Detect which cell encompasses the target text, then output its [x, y] center coordinate. 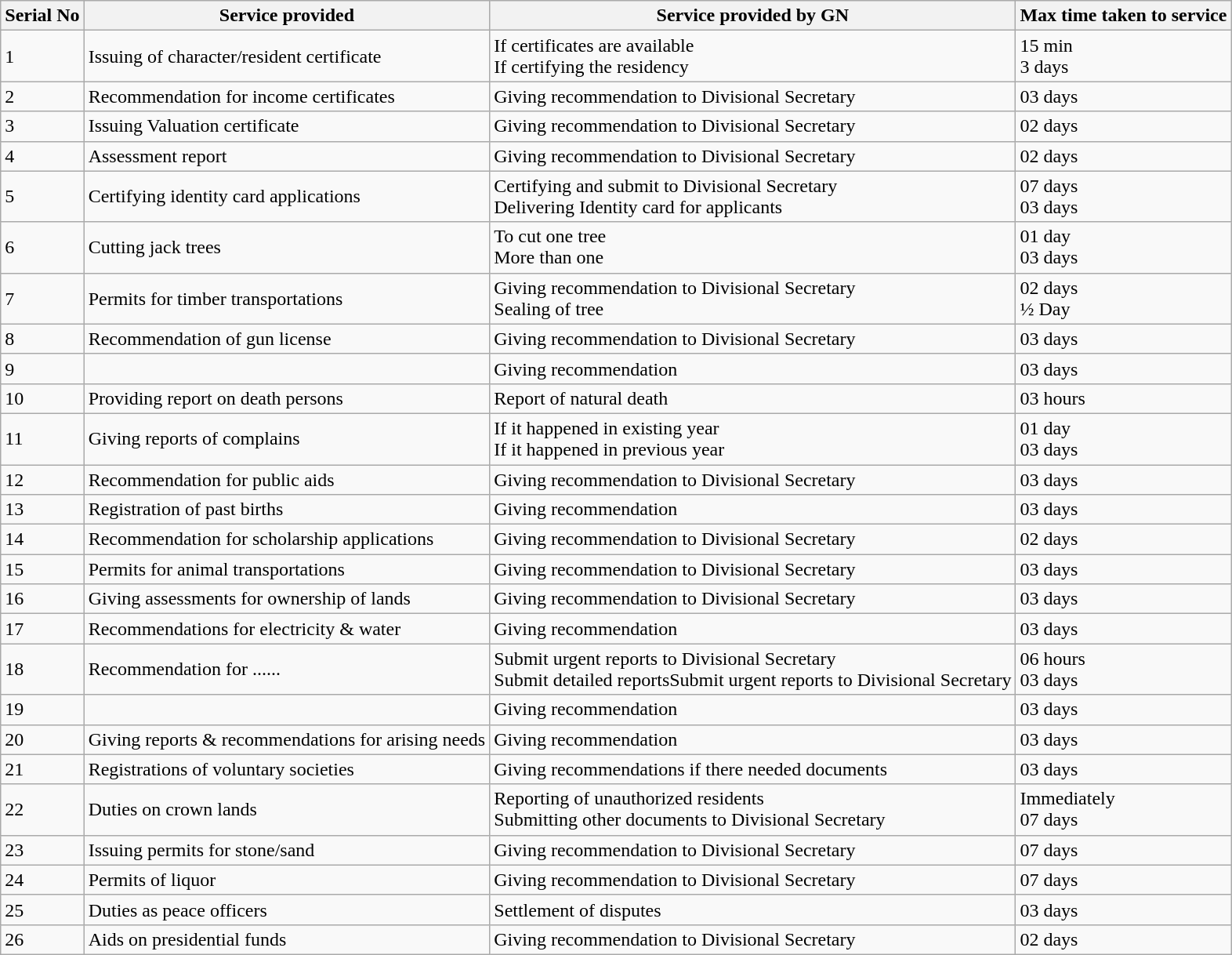
If certificates are availableIf certifying the residency [752, 56]
Issuing Valuation certificate [287, 126]
Registrations of voluntary societies [287, 769]
12 [42, 479]
21 [42, 769]
4 [42, 156]
Giving reports & recommendations for arising needs [287, 739]
Issuing of character/resident certificate [287, 56]
15 [42, 569]
Assessment report [287, 156]
14 [42, 539]
Recommendation for scholarship applications [287, 539]
07 days03 days [1124, 196]
16 [42, 599]
Settlement of disputes [752, 910]
Giving reports of complains [287, 439]
Issuing permits for stone/sand [287, 850]
06 hours03 days [1124, 670]
1 [42, 56]
Immediately07 days [1124, 809]
Service provided [287, 16]
Submit urgent reports to Divisional SecretarySubmit detailed reportsSubmit urgent reports to Divisional Secretary [752, 670]
Aids on presidential funds [287, 939]
Giving recommendation to Divisional SecretarySealing of tree [752, 298]
Recommendation for ...... [287, 670]
26 [42, 939]
23 [42, 850]
To cut one treeMore than one [752, 248]
Duties on crown lands [287, 809]
Report of natural death [752, 398]
8 [42, 339]
24 [42, 880]
9 [42, 369]
3 [42, 126]
Duties as peace officers [287, 910]
22 [42, 809]
13 [42, 510]
2 [42, 96]
Permits for timber transportations [287, 298]
18 [42, 670]
Cutting jack trees [287, 248]
03 hours [1124, 398]
Recommendation for public aids [287, 479]
17 [42, 629]
25 [42, 910]
Registration of past births [287, 510]
10 [42, 398]
11 [42, 439]
Permits of liquor [287, 880]
Providing report on death persons [287, 398]
Certifying identity card applications [287, 196]
Serial No [42, 16]
Recommendation of gun license [287, 339]
If it happened in existing yearIf it happened in previous year [752, 439]
5 [42, 196]
Permits for animal transportations [287, 569]
Giving recommendations if there needed documents [752, 769]
Recommendation for income certificates [287, 96]
Max time taken to service [1124, 16]
Certifying and submit to Divisional SecretaryDelivering Identity card for applicants [752, 196]
02 days½ Day [1124, 298]
15 min3 days [1124, 56]
Service provided by GN [752, 16]
7 [42, 298]
Giving assessments for ownership of lands [287, 599]
20 [42, 739]
6 [42, 248]
19 [42, 710]
Recommendations for electricity & water [287, 629]
Reporting of unauthorized residentsSubmitting other documents to Divisional Secretary [752, 809]
